From the cell containing the given text, extract its center point as (x, y) coordinate. 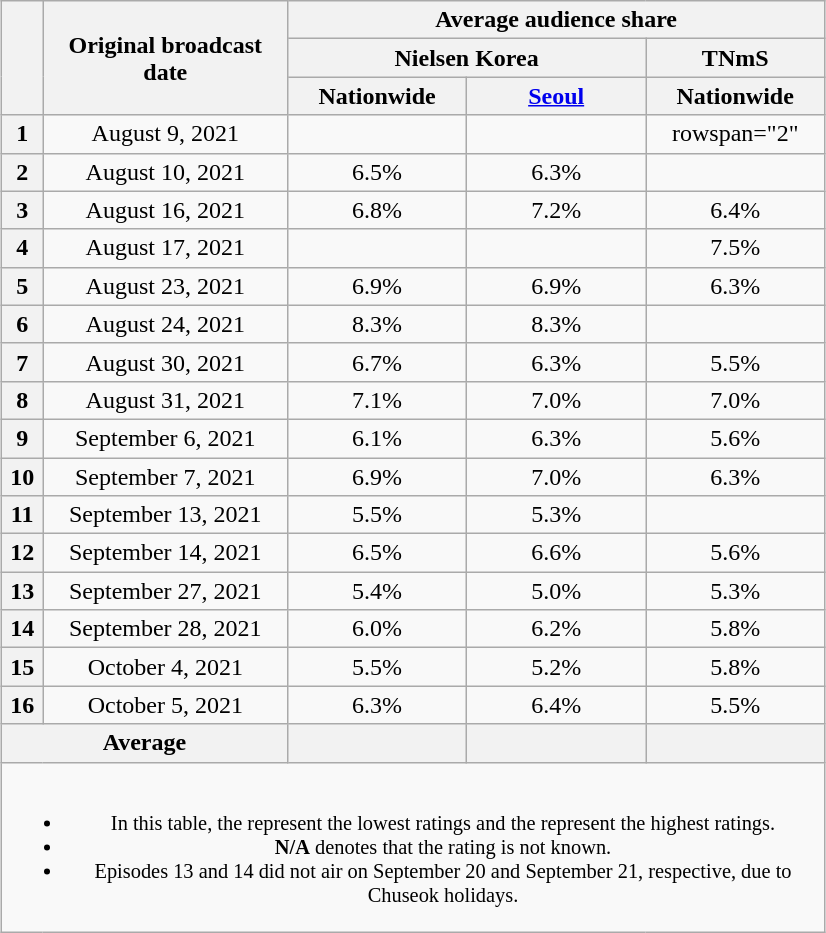
5.4% (378, 591)
16 (22, 705)
14 (22, 629)
August 24, 2021 (166, 324)
7 (22, 362)
August 16, 2021 (166, 210)
August 10, 2021 (166, 172)
September 13, 2021 (166, 515)
2 (22, 172)
12 (22, 553)
7.5% (736, 248)
10 (22, 477)
6.0% (378, 629)
15 (22, 667)
4 (22, 248)
6.6% (556, 553)
September 14, 2021 (166, 553)
6.2% (556, 629)
TNmS (736, 58)
6 (22, 324)
9 (22, 438)
Average audience share (556, 20)
8 (22, 400)
3 (22, 210)
August 30, 2021 (166, 362)
7.1% (378, 400)
September 6, 2021 (166, 438)
October 4, 2021 (166, 667)
6.8% (378, 210)
5.0% (556, 591)
rowspan="2" (736, 134)
5.2% (556, 667)
13 (22, 591)
Average (144, 743)
Original broadcast date (166, 58)
August 31, 2021 (166, 400)
1 (22, 134)
August 9, 2021 (166, 134)
6.1% (378, 438)
Nielsen Korea (467, 58)
August 23, 2021 (166, 286)
5 (22, 286)
September 28, 2021 (166, 629)
September 7, 2021 (166, 477)
7.2% (556, 210)
Seoul (556, 96)
11 (22, 515)
October 5, 2021 (166, 705)
6.7% (378, 362)
August 17, 2021 (166, 248)
September 27, 2021 (166, 591)
